For the text-containing cell, return its midpoint in (X, Y) coordinate format. 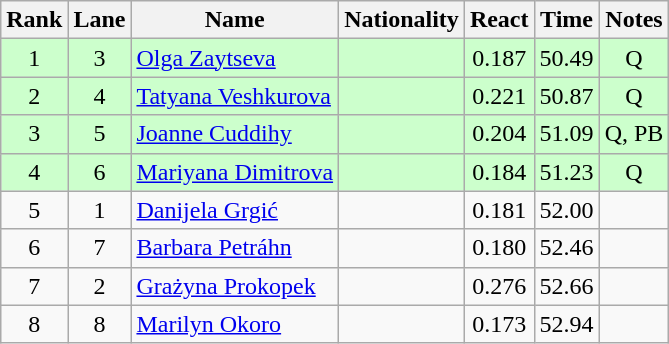
52.66 (566, 286)
Notes (634, 20)
0.181 (499, 210)
Olga Zaytseva (235, 58)
0.187 (499, 58)
0.276 (499, 286)
51.09 (566, 134)
52.94 (566, 324)
52.00 (566, 210)
0.184 (499, 172)
Tatyana Veshkurova (235, 96)
0.221 (499, 96)
Rank (34, 20)
Nationality (402, 20)
Barbara Petráhn (235, 248)
Joanne Cuddihy (235, 134)
52.46 (566, 248)
50.87 (566, 96)
Danijela Grgić (235, 210)
Name (235, 20)
0.204 (499, 134)
Time (566, 20)
51.23 (566, 172)
Marilyn Okoro (235, 324)
Lane (100, 20)
Grażyna Prokopek (235, 286)
Q, PB (634, 134)
Mariyana Dimitrova (235, 172)
0.173 (499, 324)
0.180 (499, 248)
50.49 (566, 58)
React (499, 20)
